Provide the [x, y] coordinate of the cell's center where the given text is located.  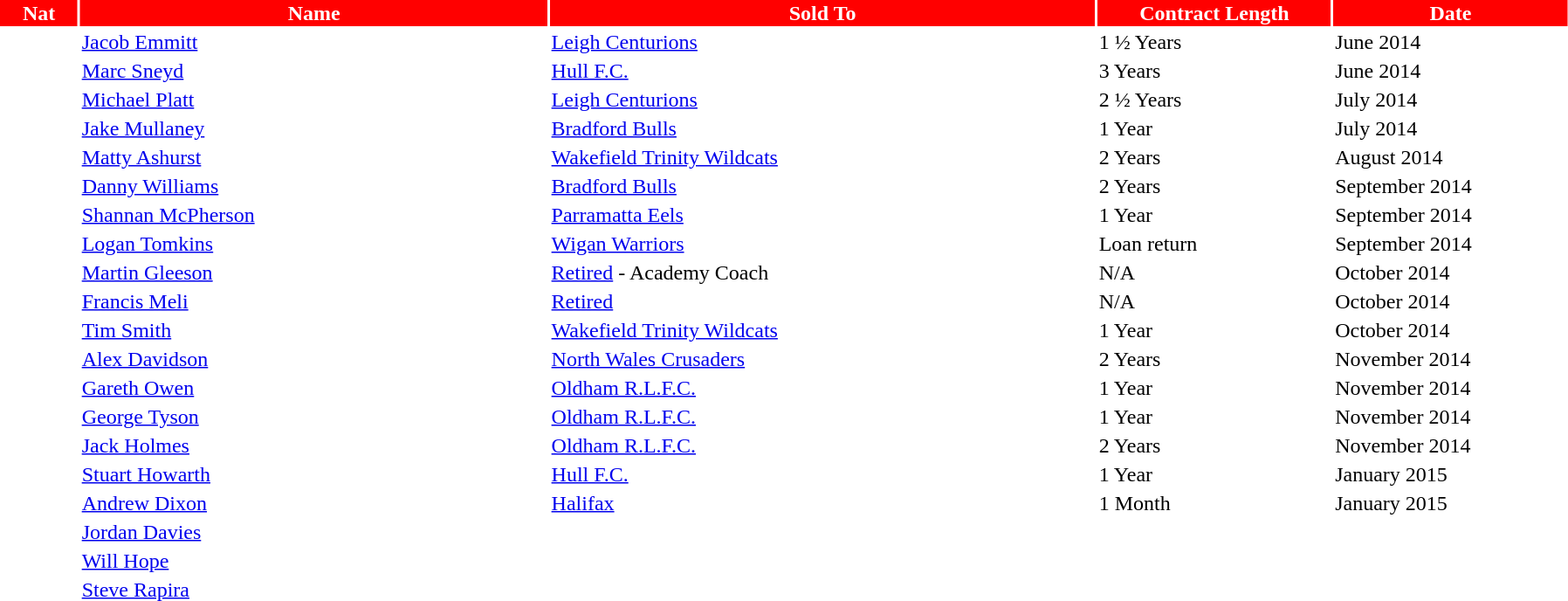
3 Years [1214, 71]
1 Month [1214, 503]
Sold To [822, 13]
Jack Holmes [314, 446]
Matty Ashurst [314, 157]
Alex Davidson [314, 359]
August 2014 [1451, 157]
Michael Platt [314, 100]
Francis Meli [314, 301]
Wigan Warriors [822, 244]
Will Hope [314, 561]
Shannan McPherson [314, 215]
Logan Tomkins [314, 244]
2 ½ Years [1214, 100]
Danny Williams [314, 186]
Nat [38, 13]
Jordan Davies [314, 532]
Halifax [822, 503]
Andrew Dixon [314, 503]
Parramatta Eels [822, 215]
Stuart Howarth [314, 474]
Jacob Emmitt [314, 42]
Retired - Academy Coach [822, 273]
Jake Mullaney [314, 128]
Tim Smith [314, 330]
Loan return [1214, 244]
Contract Length [1214, 13]
Gareth Owen [314, 388]
1 ½ Years [1214, 42]
Date [1451, 13]
Martin Gleeson [314, 273]
George Tyson [314, 417]
North Wales Crusaders [822, 359]
Retired [822, 301]
Marc Sneyd [314, 71]
Name [314, 13]
